Output the [x, y] coordinate of the center of the cell containing the given text.  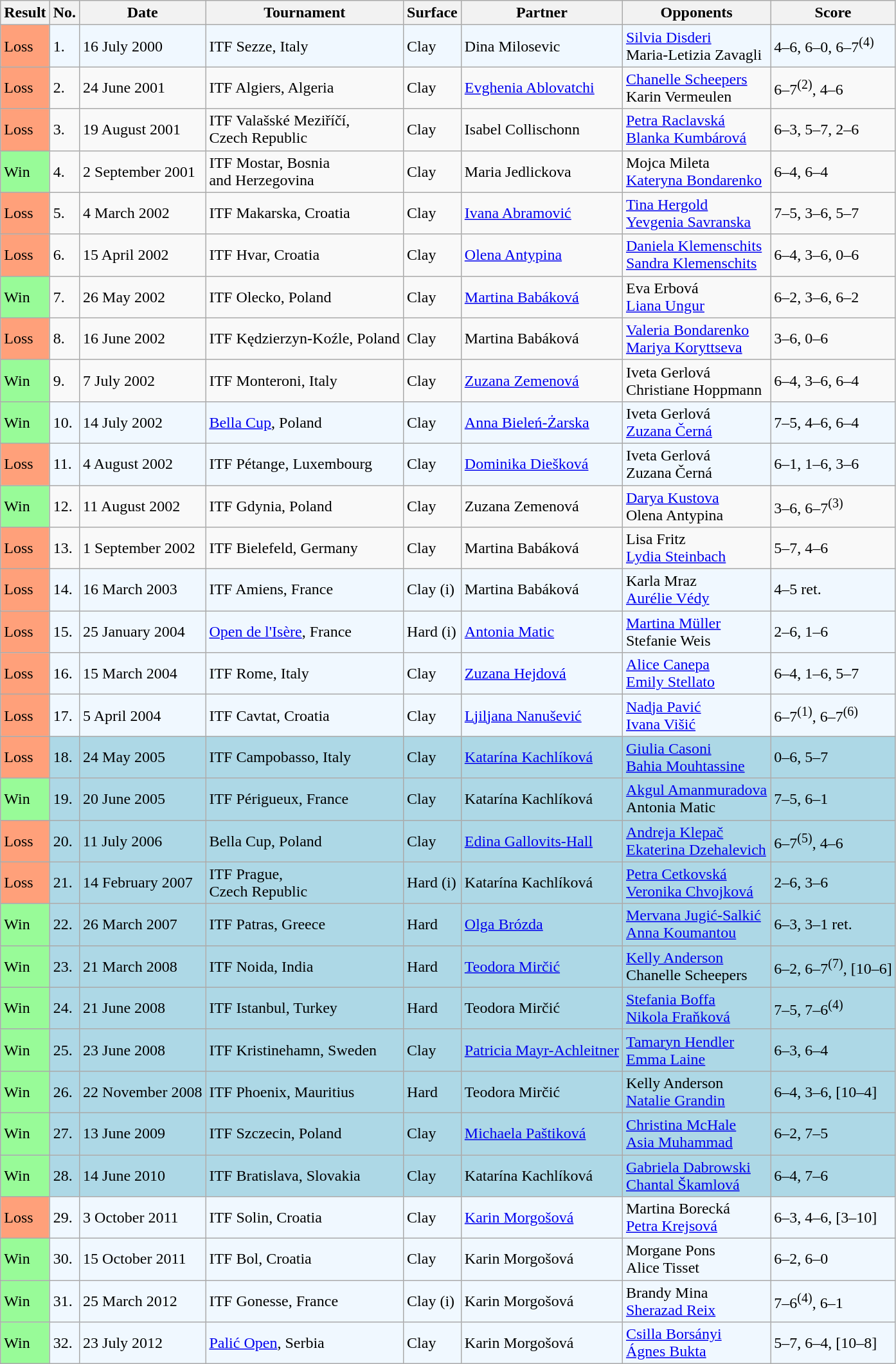
Andreja Klepač Ekaterina Dzehalevich [696, 841]
3 October 2011 [143, 1218]
6–4, 3–6, [10–4] [833, 1092]
6–4, 7–6 [833, 1176]
Result [25, 13]
Giulia Casoni Bahia Mouhtassine [696, 758]
2–6, 1–6 [833, 632]
11 August 2002 [143, 505]
14 February 2007 [143, 882]
6–3, 4–6, [3–10] [833, 1218]
19 August 2001 [143, 130]
6–7(2), 4–6 [833, 87]
7–5, 4–6, 6–4 [833, 422]
21. [64, 882]
2 September 2001 [143, 171]
Olga Brózda [541, 925]
21 March 2008 [143, 966]
30. [64, 1259]
14 June 2010 [143, 1176]
15 March 2004 [143, 674]
26. [64, 1092]
29. [64, 1218]
Daniela Klemenschits Sandra Klemenschits [696, 255]
ITF Kędzierzyn-Koźle, Poland [305, 338]
ITF Valašské Meziříčí, Czech Republic [305, 130]
ITF Amiens, France [305, 590]
Edina Gallovits-Hall [541, 841]
Mervana Jugić-Salkić Anna Koumantou [696, 925]
Dominika Diešková [541, 464]
25 March 2012 [143, 1302]
6–2, 6–0 [833, 1259]
Patricia Mayr-Achleitner [541, 1050]
25. [64, 1050]
4–5 ret. [833, 590]
Isabel Collischonn [541, 130]
Open de l'Isère, France [305, 632]
Petra Raclavská Blanka Kumbárová [696, 130]
ITF Noida, India [305, 966]
3. [64, 130]
Darya Kustova Olena Antypina [696, 505]
6–4, 1–6, 5–7 [833, 674]
7–6(4), 6–1 [833, 1302]
2. [64, 87]
1 September 2002 [143, 548]
ITF Algiers, Algeria [305, 87]
Nadja Pavić Ivana Višić [696, 715]
Akgul Amanmuradova Antonia Matic [696, 799]
4 March 2002 [143, 214]
Petra Cetkovská Veronika Chvojková [696, 882]
7–5, 7–6(4) [833, 1008]
5–7, 6–4, [10–8] [833, 1343]
12. [64, 505]
15 October 2011 [143, 1259]
18. [64, 758]
23 June 2008 [143, 1050]
4 August 2002 [143, 464]
5 April 2004 [143, 715]
Zuzana Hejdová [541, 674]
Palić Open, Serbia [305, 1343]
ITF Olecko, Poland [305, 297]
Tina Hergold Yevgenia Savranska [696, 214]
Antonia Matic [541, 632]
11. [64, 464]
23. [64, 966]
9. [64, 381]
ITF Mostar, Bosnia and Herzegovina [305, 171]
19. [64, 799]
Evghenia Ablovatchi [541, 87]
ITF Cavtat, Croatia [305, 715]
Eva Erbová Liana Ungur [696, 297]
6–1, 1–6, 3–6 [833, 464]
ITF Patras, Greece [305, 925]
ITF Phoenix, Mauritius [305, 1092]
6–7(1), 6–7(6) [833, 715]
Tamaryn Hendler Emma Laine [696, 1050]
7 July 2002 [143, 381]
Martina Müller Stefanie Weis [696, 632]
4. [64, 171]
Martina Borecká Petra Krejsová [696, 1218]
Kelly Anderson Chanelle Scheepers [696, 966]
Tournament [305, 13]
Score [833, 13]
Olena Antypina [541, 255]
14 July 2002 [143, 422]
6–3, 6–4 [833, 1050]
ITF Makarska, Croatia [305, 214]
Dina Milosevic [541, 46]
ITF Bratislava, Slovakia [305, 1176]
ITF Rome, Italy [305, 674]
6–3, 5–7, 2–6 [833, 130]
ITF Gonesse, France [305, 1302]
Ivana Abramović [541, 214]
11 July 2006 [143, 841]
22. [64, 925]
20 June 2005 [143, 799]
ITF Istanbul, Turkey [305, 1008]
Date [143, 13]
27. [64, 1133]
3–6, 6–7(3) [833, 505]
Csilla Borsányi Ágnes Bukta [696, 1343]
6–4, 3–6, 0–6 [833, 255]
17. [64, 715]
6–3, 3–1 ret. [833, 925]
7–5, 3–6, 5–7 [833, 214]
21 June 2008 [143, 1008]
5. [64, 214]
Karla Mraz Aurélie Védy [696, 590]
8. [64, 338]
15 April 2002 [143, 255]
28. [64, 1176]
13 June 2009 [143, 1133]
24 May 2005 [143, 758]
ITF Périgueux, France [305, 799]
ITF Campobasso, Italy [305, 758]
26 May 2002 [143, 297]
ITF Bol, Croatia [305, 1259]
ITF Solin, Croatia [305, 1218]
6–2, 7–5 [833, 1133]
10. [64, 422]
Lisa Fritz Lydia Steinbach [696, 548]
6–2, 3–6, 6–2 [833, 297]
7. [64, 297]
ITF Gdynia, Poland [305, 505]
Valeria Bondarenko Mariya Koryttseva [696, 338]
23 July 2012 [143, 1343]
22 November 2008 [143, 1092]
16 July 2000 [143, 46]
Alice Canepa Emily Stellato [696, 674]
3–6, 0–6 [833, 338]
Michaela Paštiková [541, 1133]
0–6, 5–7 [833, 758]
31. [64, 1302]
Anna Bieleń-Żarska [541, 422]
Partner [541, 13]
16 March 2003 [143, 590]
20. [64, 841]
16. [64, 674]
Gabriela Dabrowski Chantal Škamlová [696, 1176]
6. [64, 255]
ITF Hvar, Croatia [305, 255]
5–7, 4–6 [833, 548]
ITF Sezze, Italy [305, 46]
ITF Kristinehamn, Sweden [305, 1050]
24. [64, 1008]
6–4, 3–6, 6–4 [833, 381]
ITF Szczecin, Poland [305, 1133]
Stefania Boffa Nikola Fraňková [696, 1008]
1. [64, 46]
Opponents [696, 13]
4–6, 6–0, 6–7(4) [833, 46]
Chanelle Scheepers Karin Vermeulen [696, 87]
Ljiljana Nanušević [541, 715]
Surface [433, 13]
32. [64, 1343]
Maria Jedlickova [541, 171]
13. [64, 548]
2–6, 3–6 [833, 882]
No. [64, 13]
6–2, 6–7(7), [10–6] [833, 966]
Brandy Mina Sherazad Reix [696, 1302]
6–4, 6–4 [833, 171]
ITF Bielefeld, Germany [305, 548]
14. [64, 590]
ITF Pétange, Luxembourg [305, 464]
16 June 2002 [143, 338]
ITF Prague, Czech Republic [305, 882]
Iveta Gerlová Christiane Hoppmann [696, 381]
Kelly Anderson Natalie Grandin [696, 1092]
Christina McHale Asia Muhammad [696, 1133]
Mojca Mileta Kateryna Bondarenko [696, 171]
7–5, 6–1 [833, 799]
6–7(5), 4–6 [833, 841]
26 March 2007 [143, 925]
25 January 2004 [143, 632]
Silvia Disderi Maria-Letizia Zavagli [696, 46]
24 June 2001 [143, 87]
15. [64, 632]
Morgane Pons Alice Tisset [696, 1259]
ITF Monteroni, Italy [305, 381]
